Pinpoint the cell where the given text exists, returning its (X, Y) midpoint coordinate. 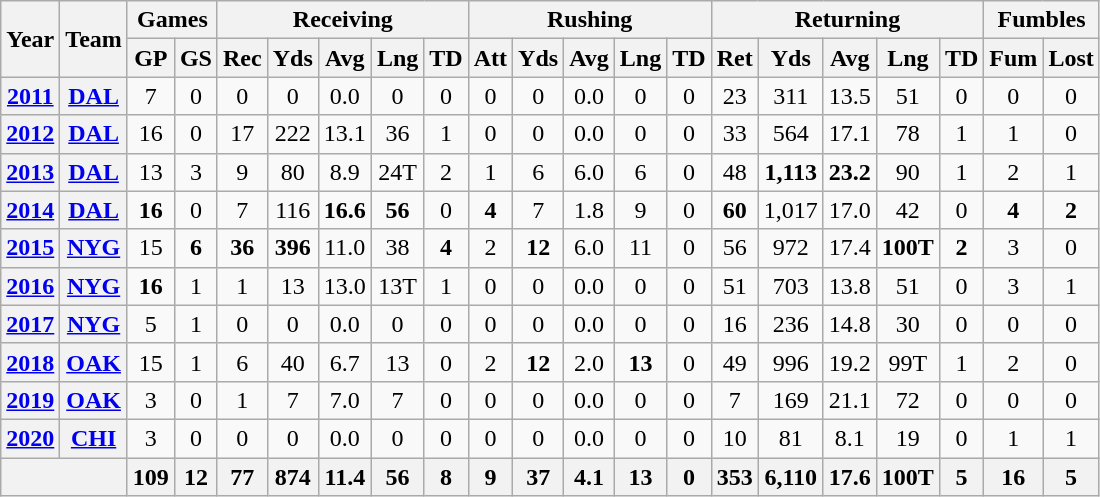
10 (734, 438)
Fumbles (1042, 20)
109 (150, 477)
24T (397, 172)
21.1 (850, 400)
703 (790, 286)
13.1 (344, 134)
Receiving (342, 20)
13.5 (850, 96)
13.0 (344, 286)
Returning (848, 20)
49 (734, 362)
1,017 (790, 210)
2015 (30, 248)
1.8 (590, 210)
GS (196, 58)
996 (790, 362)
19.2 (850, 362)
72 (908, 400)
42 (908, 210)
23.2 (850, 172)
2020 (30, 438)
81 (790, 438)
222 (292, 134)
Team (94, 39)
7.0 (344, 400)
16.6 (344, 210)
116 (292, 210)
60 (734, 210)
Rushing (590, 20)
2018 (30, 362)
Rec (242, 58)
48 (734, 172)
8 (446, 477)
2014 (30, 210)
2019 (30, 400)
2012 (30, 134)
353 (734, 477)
77 (242, 477)
17.6 (850, 477)
Year (30, 39)
99T (908, 362)
GP (150, 58)
17.4 (850, 248)
13.8 (850, 286)
2011 (30, 96)
17 (242, 134)
Ret (734, 58)
6,110 (790, 477)
17.1 (850, 134)
972 (790, 248)
14.8 (850, 324)
874 (292, 477)
8.1 (850, 438)
8.9 (344, 172)
396 (292, 248)
40 (292, 362)
78 (908, 134)
2.0 (590, 362)
Lost (1071, 58)
311 (790, 96)
564 (790, 134)
38 (397, 248)
Fum (1014, 58)
23 (734, 96)
19 (908, 438)
11.0 (344, 248)
2013 (30, 172)
169 (790, 400)
1,113 (790, 172)
80 (292, 172)
2016 (30, 286)
2017 (30, 324)
13T (397, 286)
33 (734, 134)
CHI (94, 438)
90 (908, 172)
4.1 (590, 477)
Att (490, 58)
11 (640, 248)
17.0 (850, 210)
30 (908, 324)
11.4 (344, 477)
236 (790, 324)
Games (172, 20)
6.7 (344, 362)
37 (538, 477)
